Provide the (X, Y) coordinate of the cell's center where the given text is located.  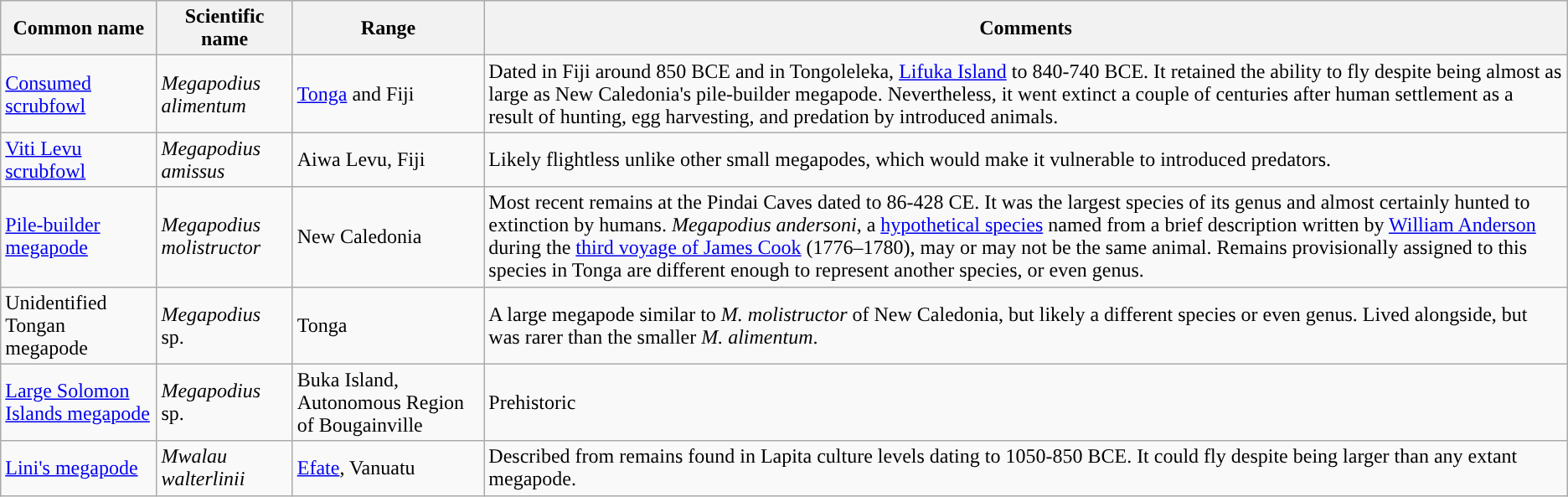
Range (389, 28)
Aiwa Levu, Fiji (389, 159)
Tonga (389, 325)
Comments (1025, 28)
Likely flightless unlike other small megapodes, which would make it vulnerable to introduced predators. (1025, 159)
Lini's megapode (79, 468)
Unidentified Tongan megapode (79, 325)
Buka Island, Autonomous Region of Bougainville (389, 402)
Megapodius molistructor (224, 236)
Megapodius amissus (224, 159)
Consumed scrubfowl (79, 94)
Described from remains found in Lapita culture levels dating to 1050-850 BCE. It could fly despite being larger than any extant megapode. (1025, 468)
Prehistoric (1025, 402)
Tonga and Fiji (389, 94)
Pile-builder megapode (79, 236)
Common name (79, 28)
Scientific name (224, 28)
New Caledonia (389, 236)
Efate, Vanuatu (389, 468)
Large Solomon Islands megapode (79, 402)
Viti Levu scrubfowl (79, 159)
Megapodius alimentum (224, 94)
Mwalau walterlinii (224, 468)
